Capture the cell that displays the provided text and extract its [x, y] central coordinate. 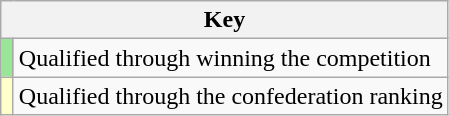
Qualified through winning the competition [230, 58]
Qualified through the confederation ranking [230, 96]
Key [224, 20]
